Return [x, y] of the center of cell containing provided text 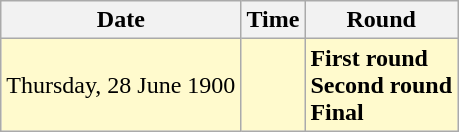
Date [121, 20]
First roundSecond roundFinal [382, 85]
Round [382, 20]
Thursday, 28 June 1900 [121, 85]
Time [273, 20]
